Extract the [x, y] coordinate from the center of the cell holding the provided text.  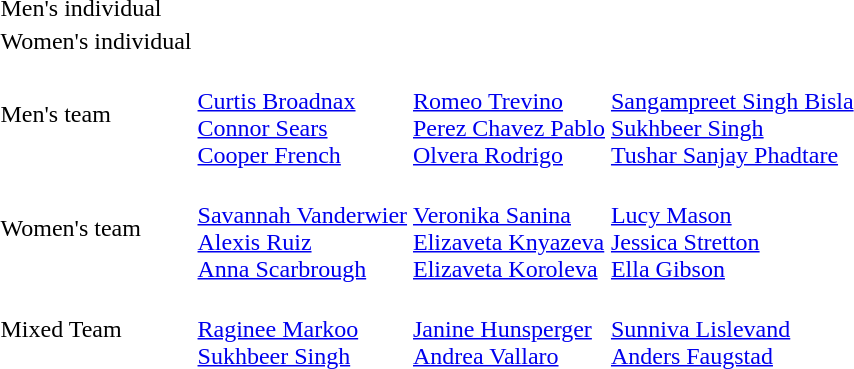
Curtis BroadnaxConnor SearsCooper French [302, 114]
Veronika SaninaElizaveta KnyazevaElizaveta Koroleva [510, 228]
Savannah VanderwierAlexis RuizAnna Scarbrough [302, 228]
Romeo TrevinoPerez Chavez PabloOlvera Rodrigo [510, 114]
